Return the (x, y) coordinate for the center point of the cell that contains the specified text.  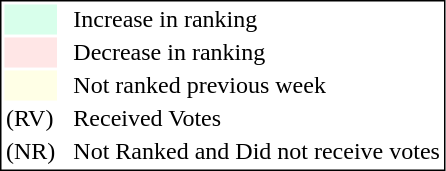
Not Ranked and Did not receive votes (257, 151)
Not ranked previous week (257, 85)
Received Votes (257, 119)
Decrease in ranking (257, 53)
(NR) (30, 151)
(RV) (30, 119)
Increase in ranking (257, 19)
